Detect which cell encompasses the target text, then output its (x, y) center coordinate. 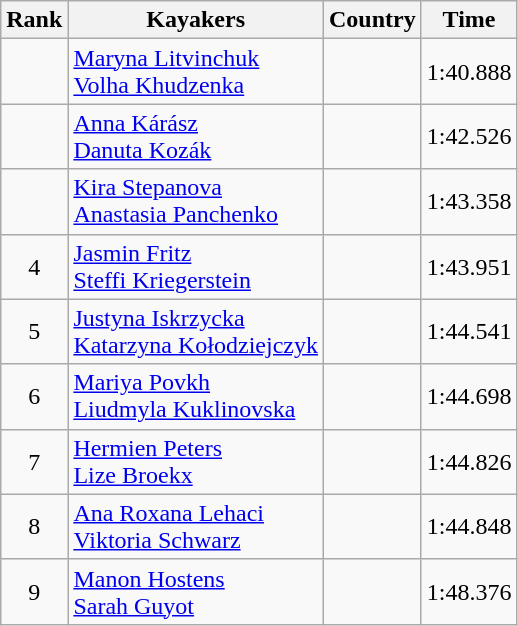
9 (34, 592)
6 (34, 396)
1:44.541 (469, 332)
1:40.888 (469, 72)
7 (34, 462)
Kayakers (196, 20)
1:44.826 (469, 462)
1:42.526 (469, 136)
5 (34, 332)
Time (469, 20)
Anna KárászDanuta Kozák (196, 136)
Justyna IskrzyckaKatarzyna Kołodziejczyk (196, 332)
1:44.698 (469, 396)
Manon HostensSarah Guyot (196, 592)
4 (34, 266)
8 (34, 526)
Jasmin FritzSteffi Kriegerstein (196, 266)
Country (372, 20)
Ana Roxana LehaciViktoria Schwarz (196, 526)
Rank (34, 20)
1:48.376 (469, 592)
1:44.848 (469, 526)
Mariya PovkhLiudmyla Kuklinovska (196, 396)
Maryna LitvinchukVolha Khudzenka (196, 72)
Hermien PetersLize Broekx (196, 462)
1:43.358 (469, 202)
1:43.951 (469, 266)
Kira StepanovaAnastasia Panchenko (196, 202)
